For the text-containing cell, return its midpoint in (X, Y) coordinate format. 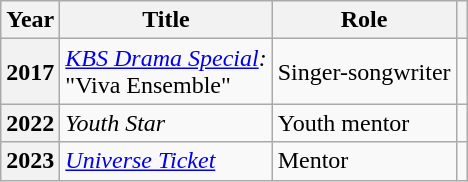
Universe Ticket (166, 161)
Year (30, 20)
Mentor (364, 161)
2017 (30, 72)
2022 (30, 123)
Youth mentor (364, 123)
Role (364, 20)
Title (166, 20)
Singer-songwriter (364, 72)
2023 (30, 161)
KBS Drama Special:"Viva Ensemble" (166, 72)
Youth Star (166, 123)
